Return the [X, Y] coordinate for the center point of the cell that contains the specified text.  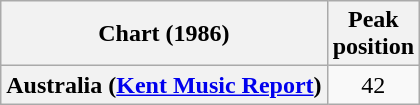
42 [373, 85]
Peakposition [373, 34]
Australia (Kent Music Report) [164, 85]
Chart (1986) [164, 34]
